Provide the (X, Y) coordinate of the cell's center where the given text is located.  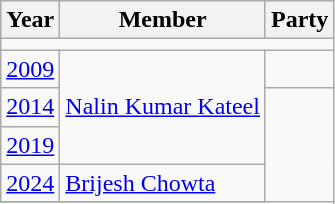
2014 (30, 107)
Brijesh Chowta (163, 183)
Member (163, 20)
Nalin Kumar Kateel (163, 107)
2024 (30, 183)
2019 (30, 145)
Year (30, 20)
Party (299, 20)
2009 (30, 69)
